Search for the cell housing the specified text and yield its (X, Y) center coordinate. 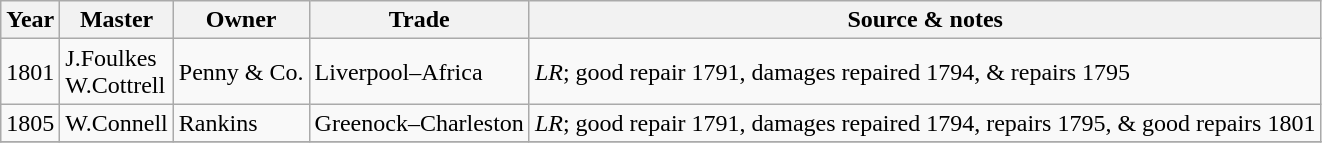
Source & notes (925, 20)
Rankins (241, 123)
Trade (419, 20)
W.Connell (117, 123)
1801 (30, 72)
1805 (30, 123)
Greenock–Charleston (419, 123)
Master (117, 20)
Year (30, 20)
Liverpool–Africa (419, 72)
LR; good repair 1791, damages repaired 1794, repairs 1795, & good repairs 1801 (925, 123)
Penny & Co. (241, 72)
J.FoulkesW.Cottrell (117, 72)
Owner (241, 20)
LR; good repair 1791, damages repaired 1794, & repairs 1795 (925, 72)
